Determine the [x, y] coordinate at the center of the cell enclosing the given text.  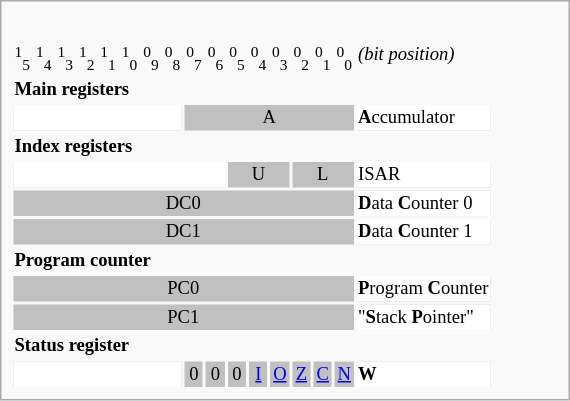
13 [65, 58]
O [280, 375]
Data Counter 0 [422, 204]
DC0 [183, 204]
Index registers [252, 147]
03 [280, 58]
"Stack Pointer" [422, 318]
Main registers [252, 90]
08 [172, 58]
04 [258, 58]
Program Counter [422, 290]
07 [194, 58]
U [258, 176]
Status register [252, 347]
ISAR [422, 176]
12 [86, 58]
01 [323, 58]
I [258, 375]
02 [301, 58]
15 [22, 58]
C [323, 375]
14 [43, 58]
Program counter [252, 261]
DC1 [183, 233]
A [270, 119]
N [344, 375]
(bit position) [422, 58]
09 [151, 58]
06 [215, 58]
10 [129, 58]
00 [344, 58]
Data Counter 1 [422, 233]
Z [301, 375]
Accumulator [422, 119]
PC0 [183, 290]
L [322, 176]
05 [237, 58]
W [422, 375]
11 [108, 58]
PC1 [183, 318]
